Return [X, Y] of the center of cell containing provided text 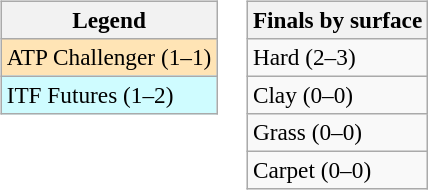
Finals by surface [337, 20]
Clay (0–0) [337, 95]
Grass (0–0) [337, 133]
Carpet (0–0) [337, 171]
Legend [108, 20]
ITF Futures (1–2) [108, 95]
ATP Challenger (1–1) [108, 57]
Hard (2–3) [337, 57]
